Capture the cell that displays the provided text and extract its (x, y) central coordinate. 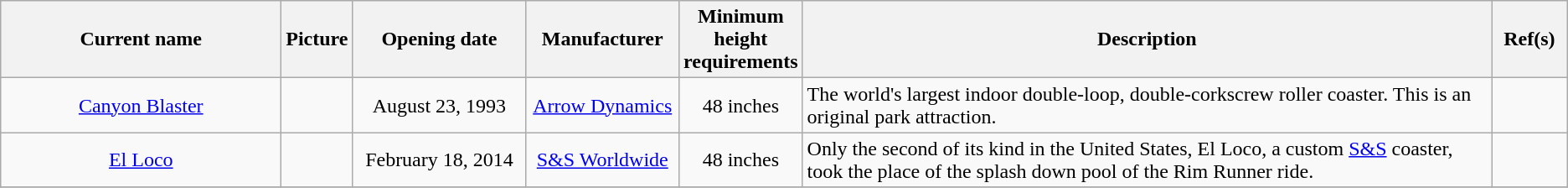
Current name (141, 39)
February 18, 2014 (439, 159)
The world's largest indoor double-loop, double-corkscrew roller coaster. This is an original park attraction. (1148, 106)
S&S Worldwide (603, 159)
Only the second of its kind in the United States, El Loco, a custom S&S coaster, took the place of the splash down pool of the Rim Runner ride. (1148, 159)
Canyon Blaster (141, 106)
Picture (317, 39)
Opening date (439, 39)
Manufacturer (603, 39)
Arrow Dynamics (603, 106)
Ref(s) (1529, 39)
Description (1148, 39)
Minimum height requirements (740, 39)
El Loco (141, 159)
August 23, 1993 (439, 106)
